Pinpoint the cell where the given text exists, returning its [x, y] midpoint coordinate. 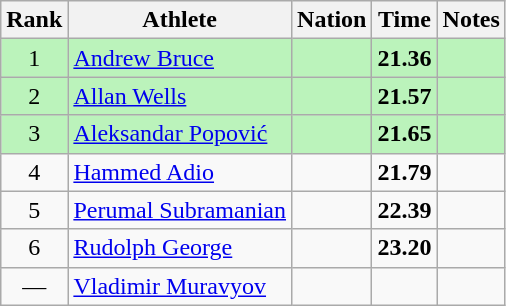
Rudolph George [180, 248]
Aleksandar Popović [180, 134]
6 [34, 248]
23.20 [404, 248]
21.36 [404, 58]
Rank [34, 20]
21.65 [404, 134]
22.39 [404, 210]
Allan Wells [180, 96]
3 [34, 134]
Vladimir Muravyov [180, 286]
1 [34, 58]
21.57 [404, 96]
Andrew Bruce [180, 58]
4 [34, 172]
Nation [332, 20]
Notes [471, 20]
5 [34, 210]
Perumal Subramanian [180, 210]
Time [404, 20]
2 [34, 96]
Hammed Adio [180, 172]
— [34, 286]
Athlete [180, 20]
21.79 [404, 172]
